Pinpoint the cell where the given text exists, returning its [x, y] midpoint coordinate. 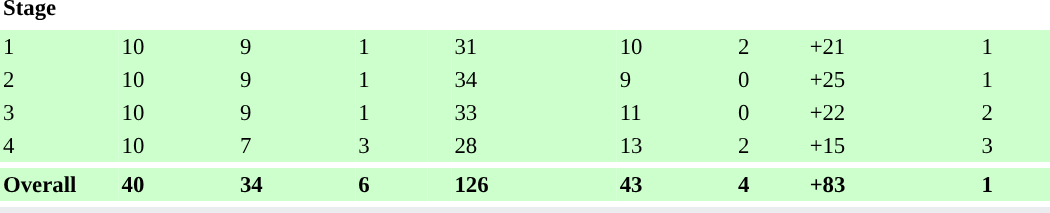
31 [534, 46]
+22 [893, 112]
6 [391, 184]
33 [534, 112]
7 [296, 146]
13 [676, 146]
+83 [893, 184]
28 [534, 146]
+25 [893, 80]
126 [534, 184]
11 [676, 112]
Overall [59, 184]
40 [177, 184]
+15 [893, 146]
43 [676, 184]
+21 [893, 46]
